Return (X, Y) of the center of cell containing provided text 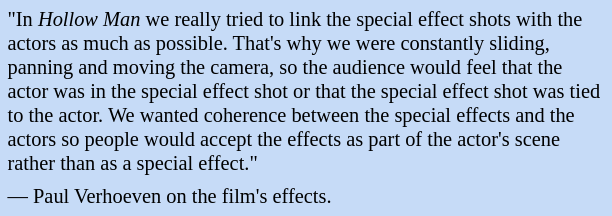
— Paul Verhoeven on the film's effects. (306, 196)
